Pinpoint the cell where the given text exists, returning its (x, y) midpoint coordinate. 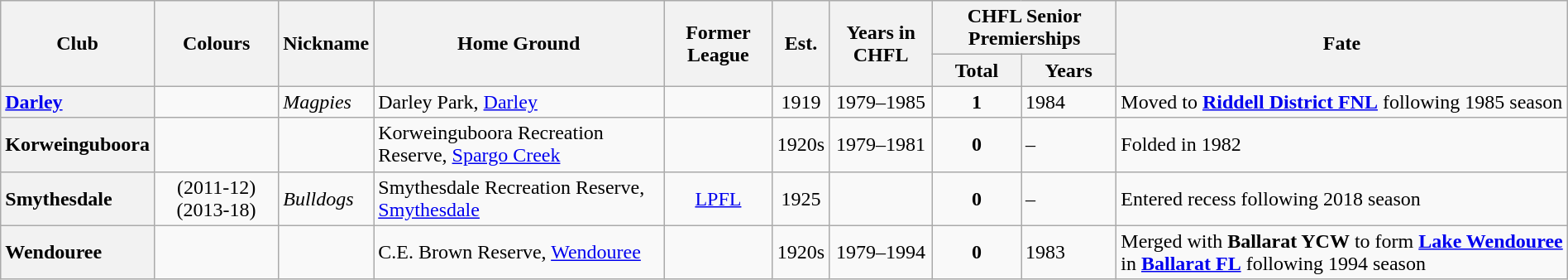
Korweinguboora Recreation Reserve, Spargo Creek (519, 144)
Smythesdale Recreation Reserve, Smythesdale (519, 199)
Darley Park, Darley (519, 102)
1919 (801, 102)
Fate (1341, 43)
1979–1994 (882, 252)
Magpies (326, 102)
CHFL Senior Premierships (1025, 28)
Wendouree (78, 252)
Smythesdale (78, 199)
Entered recess following 2018 season (1341, 199)
1979–1985 (882, 102)
1925 (801, 199)
Home Ground (519, 43)
Former League (719, 43)
LPFL (719, 199)
C.E. Brown Reserve, Wendouree (519, 252)
Club (78, 43)
Nickname (326, 43)
Est. (801, 43)
1984 (1068, 102)
Folded in 1982 (1341, 144)
1 (978, 102)
Years in CHFL (882, 43)
Darley (78, 102)
(2011-12)(2013-18) (216, 199)
Korweinguboora (78, 144)
Merged with Ballarat YCW to form Lake Wendouree in Ballarat FL following 1994 season (1341, 252)
1983 (1068, 252)
Total (978, 70)
Years (1068, 70)
1979–1981 (882, 144)
Moved to Riddell District FNL following 1985 season (1341, 102)
Bulldogs (326, 199)
Colours (216, 43)
